From the cell containing the given text, extract its center point as [x, y] coordinate. 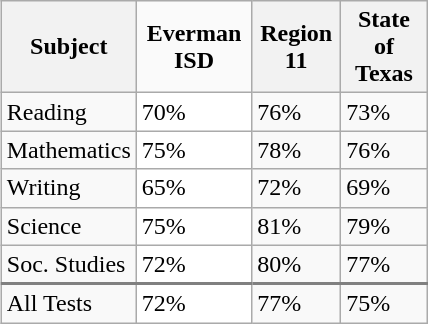
79% [384, 226]
78% [296, 150]
Reading [68, 112]
65% [194, 188]
81% [296, 226]
73% [384, 112]
Mathematics [68, 150]
Writing [68, 188]
80% [296, 264]
70% [194, 112]
All Tests [68, 304]
Science [68, 226]
Soc. Studies [68, 264]
69% [384, 188]
State of Texas [384, 47]
Everman ISD [194, 47]
Region 11 [296, 47]
Subject [68, 47]
